Search for the cell housing the specified text and yield its [X, Y] center coordinate. 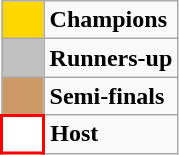
Champions [111, 20]
Runners-up [111, 58]
Host [111, 134]
Semi-finals [111, 96]
